Pinpoint the cell where the given text exists, returning its [x, y] midpoint coordinate. 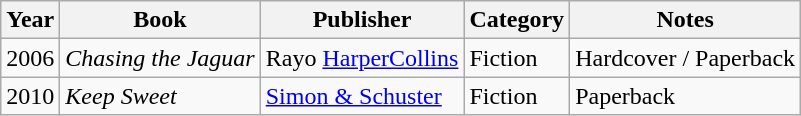
Notes [686, 20]
Keep Sweet [160, 96]
Hardcover / Paperback [686, 58]
Paperback [686, 96]
Category [517, 20]
2006 [30, 58]
Chasing the Jaguar [160, 58]
Simon & Schuster [362, 96]
Publisher [362, 20]
2010 [30, 96]
Year [30, 20]
Rayo HarperCollins [362, 58]
Book [160, 20]
